Identify which cell holds the provided text, then report its (X, Y) central coordinate. 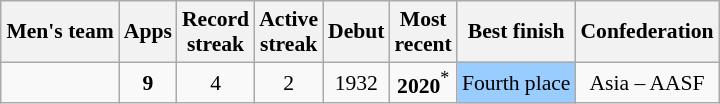
Mostrecent (424, 32)
1932 (356, 82)
Debut (356, 32)
Apps (148, 32)
2020* (424, 82)
Best finish (516, 32)
Men's team (60, 32)
2 (288, 82)
9 (148, 82)
Activestreak (288, 32)
Fourth place (516, 82)
Confederation (646, 32)
Asia – AASF (646, 82)
Recordstreak (216, 32)
4 (216, 82)
